Search for the cell housing the specified text and yield its [X, Y] center coordinate. 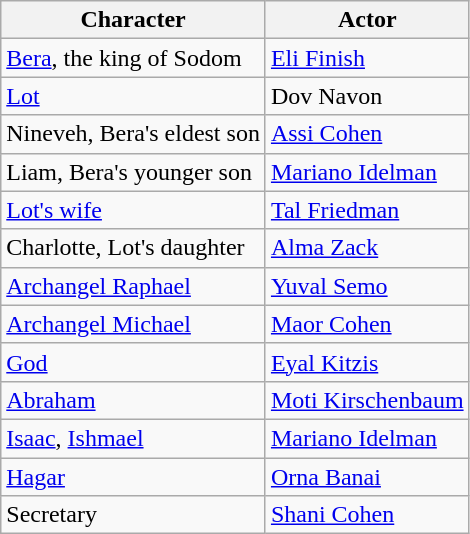
Lot [134, 96]
Lot's wife [134, 210]
Actor [367, 20]
Alma Zack [367, 248]
Character [134, 20]
Archangel Michael [134, 324]
Yuval Semo [367, 286]
Archangel Raphael [134, 286]
Secretary [134, 515]
Eli Finish [367, 58]
Maor Cohen [367, 324]
Orna Banai [367, 477]
Assi Cohen [367, 134]
Hagar [134, 477]
Tal Friedman [367, 210]
Moti Kirschenbaum [367, 400]
Bera, the king of Sodom [134, 58]
Eyal Kitzis [367, 362]
Shani Cohen [367, 515]
Dov Navon [367, 96]
Nineveh, Bera's eldest son [134, 134]
Charlotte, Lot's daughter [134, 248]
Liam, Bera's younger son [134, 172]
God [134, 362]
Abraham [134, 400]
Isaac, Ishmael [134, 438]
